Return the [x, y] coordinate for the center point of the cell that contains the specified text.  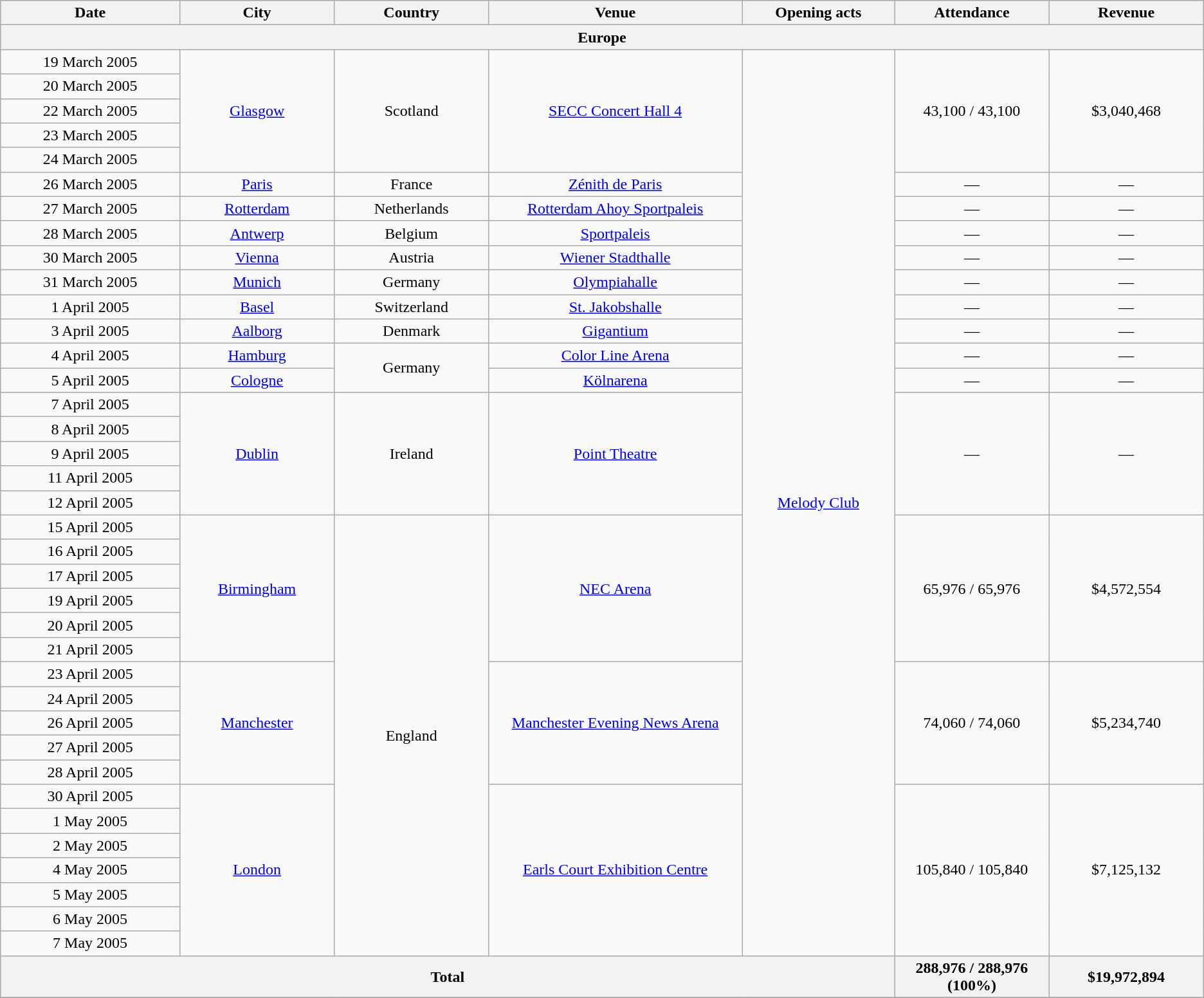
20 April 2005 [90, 625]
Birmingham [257, 588]
65,976 / 65,976 [972, 588]
$19,972,894 [1126, 977]
21 April 2005 [90, 649]
Cologne [257, 380]
19 March 2005 [90, 62]
Scotland [412, 111]
105,840 / 105,840 [972, 870]
Venue [616, 13]
30 March 2005 [90, 257]
Europe [602, 37]
Rotterdam Ahoy Sportpaleis [616, 208]
Sportpaleis [616, 233]
Earls Court Exhibition Centre [616, 870]
Manchester Evening News Arena [616, 723]
5 May 2005 [90, 894]
27 April 2005 [90, 748]
Total [448, 977]
27 March 2005 [90, 208]
Antwerp [257, 233]
22 March 2005 [90, 111]
$5,234,740 [1126, 723]
20 March 2005 [90, 86]
17 April 2005 [90, 576]
St. Jakobshalle [616, 307]
6 May 2005 [90, 919]
$7,125,132 [1126, 870]
Ireland [412, 454]
Gigantium [616, 331]
Aalborg [257, 331]
Vienna [257, 257]
7 April 2005 [90, 405]
1 April 2005 [90, 307]
Zénith de Paris [616, 184]
Revenue [1126, 13]
Hamburg [257, 356]
19 April 2005 [90, 600]
Manchester [257, 723]
Munich [257, 282]
Kölnarena [616, 380]
Austria [412, 257]
16 April 2005 [90, 551]
12 April 2005 [90, 503]
2 May 2005 [90, 846]
Wiener Stadthalle [616, 257]
26 March 2005 [90, 184]
Opening acts [818, 13]
24 March 2005 [90, 160]
Melody Club [818, 503]
31 March 2005 [90, 282]
288,976 / 288,976 (100%) [972, 977]
France [412, 184]
Attendance [972, 13]
4 May 2005 [90, 870]
Basel [257, 307]
28 March 2005 [90, 233]
London [257, 870]
4 April 2005 [90, 356]
24 April 2005 [90, 698]
1 May 2005 [90, 821]
23 April 2005 [90, 674]
5 April 2005 [90, 380]
Point Theatre [616, 454]
NEC Arena [616, 588]
23 March 2005 [90, 135]
74,060 / 74,060 [972, 723]
Netherlands [412, 208]
Dublin [257, 454]
Color Line Arena [616, 356]
Rotterdam [257, 208]
26 April 2005 [90, 723]
7 May 2005 [90, 943]
City [257, 13]
Switzerland [412, 307]
28 April 2005 [90, 772]
Paris [257, 184]
3 April 2005 [90, 331]
Country [412, 13]
$3,040,468 [1126, 111]
15 April 2005 [90, 527]
Belgium [412, 233]
$4,572,554 [1126, 588]
9 April 2005 [90, 454]
Olympiahalle [616, 282]
30 April 2005 [90, 797]
Date [90, 13]
43,100 / 43,100 [972, 111]
Glasgow [257, 111]
Denmark [412, 331]
11 April 2005 [90, 478]
SECC Concert Hall 4 [616, 111]
8 April 2005 [90, 429]
England [412, 735]
